Locate the cell with the specified text and output its [X, Y] center coordinate. 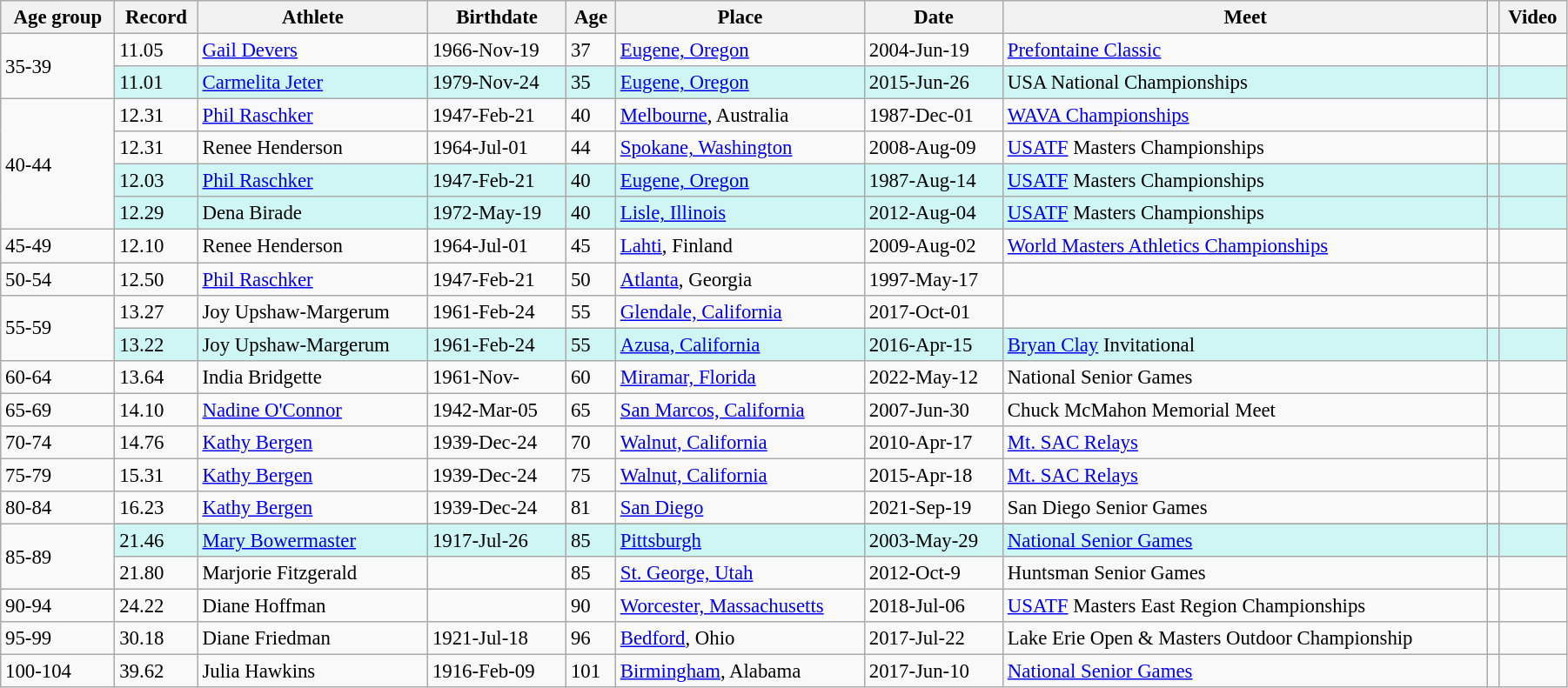
St. George, Utah [740, 573]
2010-Apr-17 [935, 443]
90-94 [57, 606]
15.31 [157, 475]
1921-Jul-18 [498, 638]
2017-Jun-10 [935, 671]
Date [935, 17]
55-59 [57, 327]
Dena Birade [312, 213]
1987-Aug-14 [935, 181]
Lake Erie Open & Masters Outdoor Championship [1246, 638]
14.76 [157, 443]
World Masters Athletics Championships [1246, 246]
81 [592, 508]
40-44 [57, 164]
Bryan Clay Invitational [1246, 344]
Diane Friedman [312, 638]
44 [592, 148]
Diane Hoffman [312, 606]
1997-May-17 [935, 279]
50-54 [57, 279]
Pittsburgh [740, 540]
Age group [57, 17]
San Diego [740, 508]
96 [592, 638]
San Diego Senior Games [1246, 508]
85-89 [57, 557]
Age [592, 17]
1961-Nov- [498, 377]
Worcester, Massachusetts [740, 606]
1972-May-19 [498, 213]
12.50 [157, 279]
USATF Masters East Region Championships [1246, 606]
2003-May-29 [935, 540]
Birmingham, Alabama [740, 671]
2008-Aug-09 [935, 148]
100-104 [57, 671]
60-64 [57, 377]
1979-Nov-24 [498, 83]
Marjorie Fitzgerald [312, 573]
60 [592, 377]
14.10 [157, 410]
1987-Dec-01 [935, 116]
Carmelita Jeter [312, 83]
Record [157, 17]
Chuck McMahon Memorial Meet [1246, 410]
75-79 [57, 475]
2007-Jun-30 [935, 410]
Glendale, California [740, 311]
Meet [1246, 17]
21.80 [157, 573]
12.29 [157, 213]
2009-Aug-02 [935, 246]
Melbourne, Australia [740, 116]
12.03 [157, 181]
2018-Jul-06 [935, 606]
Julia Hawkins [312, 671]
WAVA Championships [1246, 116]
Spokane, Washington [740, 148]
30.18 [157, 638]
12.10 [157, 246]
70 [592, 443]
Lahti, Finland [740, 246]
Azusa, California [740, 344]
65 [592, 410]
1916-Feb-09 [498, 671]
13.22 [157, 344]
39.62 [157, 671]
2022-May-12 [935, 377]
45 [592, 246]
San Marcos, California [740, 410]
13.64 [157, 377]
Athlete [312, 17]
2012-Aug-04 [935, 213]
75 [592, 475]
13.27 [157, 311]
11.05 [157, 50]
2012-Oct-9 [935, 573]
24.22 [157, 606]
Bedford, Ohio [740, 638]
Place [740, 17]
India Bridgette [312, 377]
101 [592, 671]
2004-Jun-19 [935, 50]
Video [1532, 17]
70-74 [57, 443]
95-99 [57, 638]
11.01 [157, 83]
Mary Bowermaster [312, 540]
2015-Jun-26 [935, 83]
21.46 [157, 540]
16.23 [157, 508]
2016-Apr-15 [935, 344]
2021-Sep-19 [935, 508]
1966-Nov-19 [498, 50]
45-49 [57, 246]
50 [592, 279]
Miramar, Florida [740, 377]
Birthdate [498, 17]
Gail Devers [312, 50]
Prefontaine Classic [1246, 50]
1917-Jul-26 [498, 540]
80-84 [57, 508]
35 [592, 83]
35-39 [57, 66]
USA National Championships [1246, 83]
65-69 [57, 410]
2017-Oct-01 [935, 311]
Lisle, Illinois [740, 213]
Huntsman Senior Games [1246, 573]
37 [592, 50]
2015-Apr-18 [935, 475]
90 [592, 606]
1942-Mar-05 [498, 410]
Atlanta, Georgia [740, 279]
Nadine O'Connor [312, 410]
2017-Jul-22 [935, 638]
